Return the [X, Y] coordinate for the center point of the cell that contains the specified text.  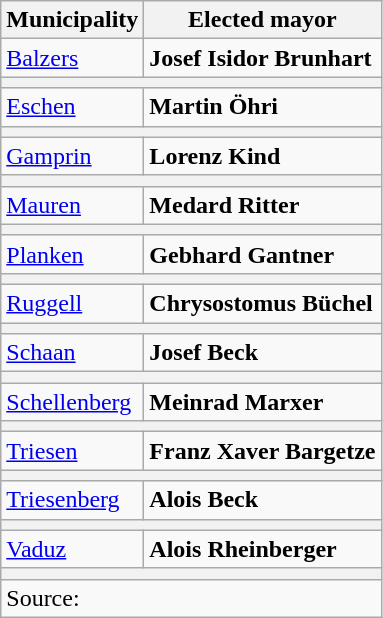
Planken [72, 254]
Franz Xaver Bargetze [262, 451]
Source: [191, 598]
Alois Beck [262, 500]
Alois Rheinberger [262, 549]
Medard Ritter [262, 205]
Municipality [72, 20]
Chrysostomus Büchel [262, 303]
Gebhard Gantner [262, 254]
Eschen [72, 107]
Meinrad Marxer [262, 402]
Triesenberg [72, 500]
Triesen [72, 451]
Balzers [72, 58]
Schellenberg [72, 402]
Ruggell [72, 303]
Martin Öhri [262, 107]
Vaduz [72, 549]
Josef Isidor Brunhart [262, 58]
Schaan [72, 353]
Lorenz Kind [262, 156]
Mauren [72, 205]
Gamprin [72, 156]
Josef Beck [262, 353]
Elected mayor [262, 20]
